Pinpoint the cell where the given text exists, returning its (x, y) midpoint coordinate. 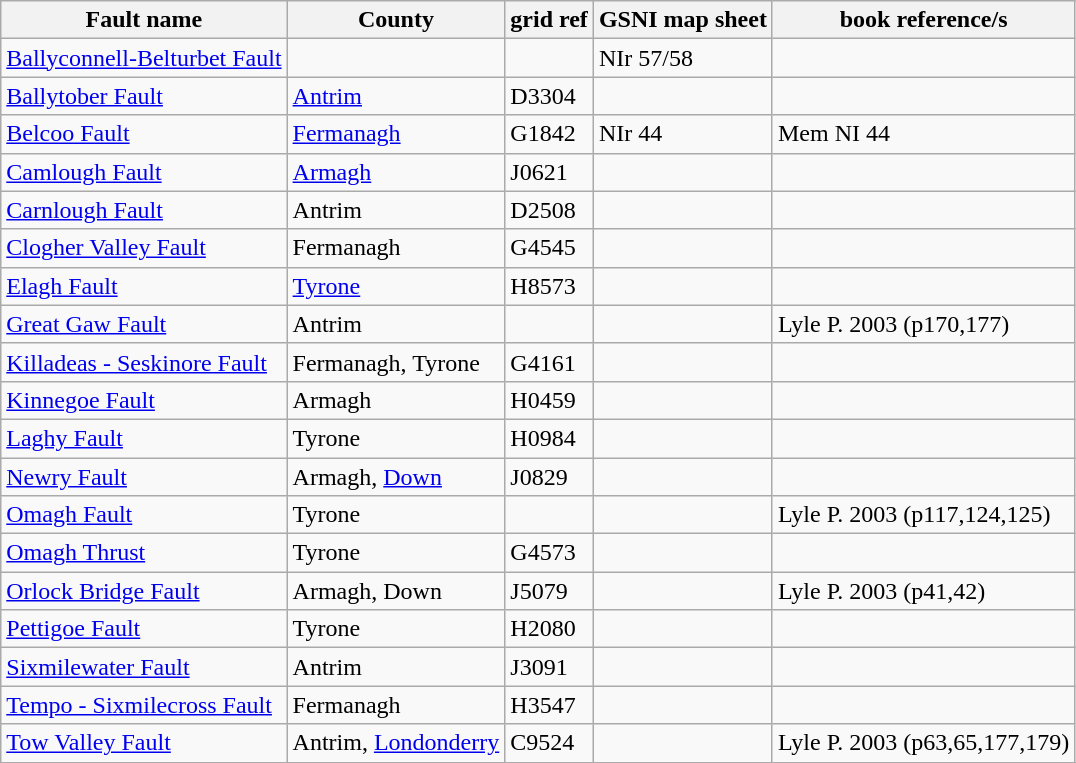
Mem NI 44 (923, 134)
Camlough Fault (144, 172)
Ballyconnell-Belturbet Fault (144, 58)
Killadeas - Seskinore Fault (144, 362)
Fermanagh, Tyrone (396, 362)
H0984 (550, 438)
Newry Fault (144, 477)
Omagh Fault (144, 515)
J3091 (550, 667)
NIr 44 (682, 134)
H8573 (550, 286)
Fault name (144, 20)
H0459 (550, 400)
Lyle P. 2003 (p63,65,177,179) (923, 743)
C9524 (550, 743)
Laghy Fault (144, 438)
Orlock Bridge Fault (144, 591)
Elagh Fault (144, 286)
Lyle P. 2003 (p117,124,125) (923, 515)
Carnlough Fault (144, 210)
Lyle P. 2003 (p41,42) (923, 591)
Lyle P. 2003 (p170,177) (923, 324)
J5079 (550, 591)
Tow Valley Fault (144, 743)
Belcoo Fault (144, 134)
Tempo - Sixmilecross Fault (144, 705)
Antrim, Londonderry (396, 743)
grid ref (550, 20)
J0829 (550, 477)
book reference/s (923, 20)
Clogher Valley Fault (144, 248)
D3304 (550, 96)
Omagh Thrust (144, 553)
Great Gaw Fault (144, 324)
J0621 (550, 172)
County (396, 20)
H2080 (550, 629)
G1842 (550, 134)
H3547 (550, 705)
NIr 57/58 (682, 58)
G4573 (550, 553)
G4545 (550, 248)
G4161 (550, 362)
Sixmilewater Fault (144, 667)
Ballytober Fault (144, 96)
Pettigoe Fault (144, 629)
GSNI map sheet (682, 20)
Kinnegoe Fault (144, 400)
D2508 (550, 210)
